Scan for the cell matching the given text and deliver its [X, Y] coordinate at center. 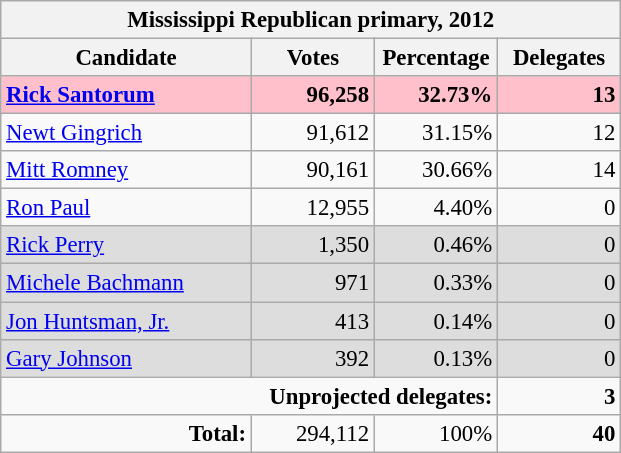
12,955 [312, 208]
Total: [126, 433]
Ron Paul [126, 208]
1,350 [312, 245]
971 [312, 283]
40 [560, 433]
32.73% [436, 95]
Michele Bachmann [126, 283]
100% [436, 433]
12 [560, 133]
413 [312, 321]
0.46% [436, 245]
Percentage [436, 58]
90,161 [312, 170]
0.14% [436, 321]
13 [560, 95]
14 [560, 170]
Delegates [560, 58]
3 [560, 396]
96,258 [312, 95]
392 [312, 358]
30.66% [436, 170]
Rick Santorum [126, 95]
Newt Gingrich [126, 133]
Mitt Romney [126, 170]
31.15% [436, 133]
294,112 [312, 433]
Candidate [126, 58]
0.13% [436, 358]
Jon Huntsman, Jr. [126, 321]
Unprojected delegates: [250, 396]
Rick Perry [126, 245]
0.33% [436, 283]
91,612 [312, 133]
4.40% [436, 208]
Mississippi Republican primary, 2012 [311, 20]
Gary Johnson [126, 358]
Votes [312, 58]
